From the cell containing the given text, extract its center point as [X, Y] coordinate. 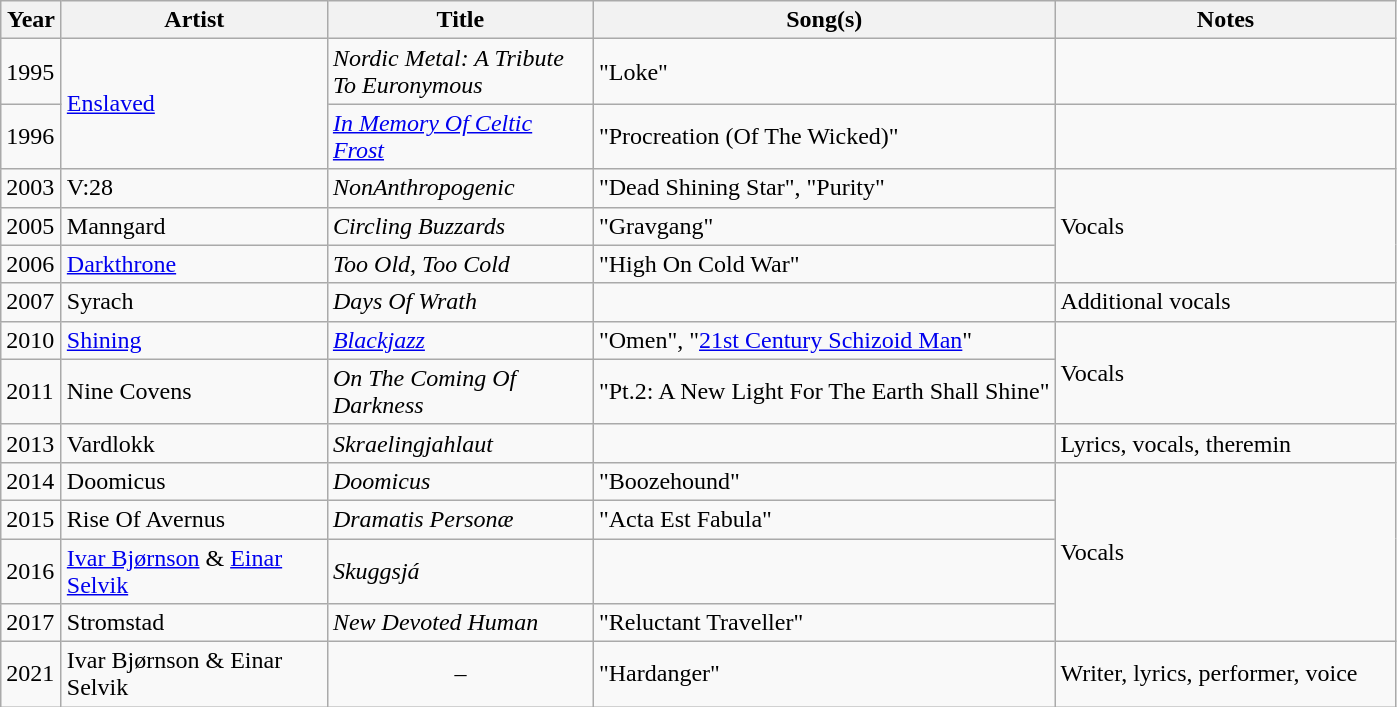
Title [460, 20]
NonAnthropogenic [460, 188]
Writer, lyrics, performer, voice [1226, 674]
Nordic Metal: A Tribute To Euronymous [460, 72]
Vardlokk [194, 443]
"Hardanger" [824, 674]
"Loke" [824, 72]
"Acta Est Fabula" [824, 519]
2015 [32, 519]
V:28 [194, 188]
Notes [1226, 20]
2006 [32, 264]
On The Coming Of Darkness [460, 392]
Circling Buzzards [460, 226]
2014 [32, 481]
2013 [32, 443]
New Devoted Human [460, 623]
"Boozehound" [824, 481]
Enslaved [194, 104]
Rise Of Avernus [194, 519]
2021 [32, 674]
Additional vocals [1226, 302]
2016 [32, 570]
Dramatis Personæ [460, 519]
2003 [32, 188]
Darkthrone [194, 264]
Blackjazz [460, 340]
In Memory Of Celtic Frost [460, 136]
2007 [32, 302]
"Gravgang" [824, 226]
"Dead Shining Star", "Purity" [824, 188]
Song(s) [824, 20]
Syrach [194, 302]
1995 [32, 72]
Stromstad [194, 623]
Too Old, Too Cold [460, 264]
– [460, 674]
"High On Cold War" [824, 264]
2005 [32, 226]
Skraelingjahlaut [460, 443]
"Reluctant Traveller" [824, 623]
Lyrics, vocals, theremin [1226, 443]
Nine Covens [194, 392]
"Omen", "21st Century Schizoid Man" [824, 340]
2010 [32, 340]
Artist [194, 20]
Skuggsjá [460, 570]
2011 [32, 392]
"Pt.2: A New Light For The Earth Shall Shine" [824, 392]
1996 [32, 136]
Year [32, 20]
Days Of Wrath [460, 302]
Manngard [194, 226]
"Procreation (Of The Wicked)" [824, 136]
Shining [194, 340]
2017 [32, 623]
